For the text-containing cell, return its midpoint in (X, Y) coordinate format. 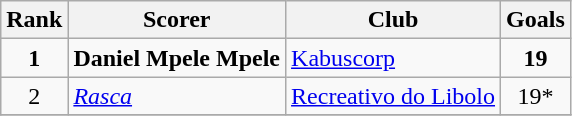
1 (34, 58)
Rank (34, 20)
Club (394, 20)
2 (34, 96)
Goals (536, 20)
Daniel Mpele Mpele (177, 58)
19* (536, 96)
Kabuscorp (394, 58)
Scorer (177, 20)
19 (536, 58)
Recreativo do Libolo (394, 96)
Rasca (177, 96)
